Determine the (X, Y) coordinate at the center of the cell enclosing the given text.  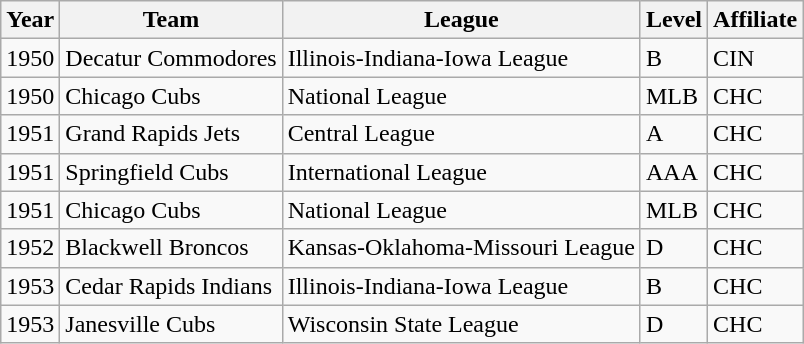
Springfield Cubs (171, 172)
Cedar Rapids Indians (171, 286)
Grand Rapids Jets (171, 134)
CIN (756, 58)
Blackwell Broncos (171, 248)
Kansas-Oklahoma-Missouri League (461, 248)
Decatur Commodores (171, 58)
Wisconsin State League (461, 324)
AAA (674, 172)
League (461, 20)
Team (171, 20)
Level (674, 20)
Year (30, 20)
International League (461, 172)
Janesville Cubs (171, 324)
1952 (30, 248)
A (674, 134)
Central League (461, 134)
Affiliate (756, 20)
